Identify which cell holds the provided text, then report its (X, Y) central coordinate. 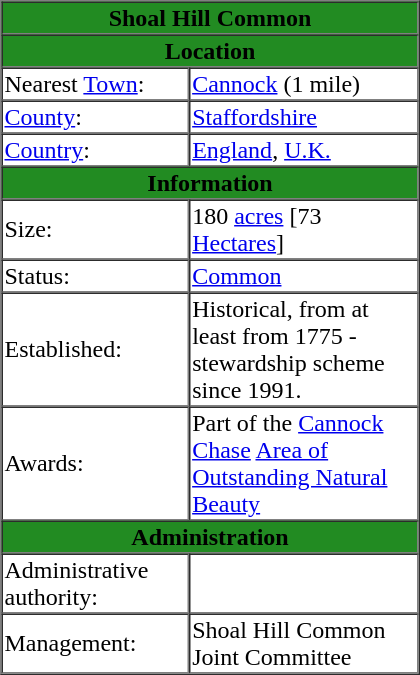
Location (210, 50)
Country: (96, 150)
Management: (96, 644)
Established: (96, 349)
Part of the Cannock Chase Area of Outstanding Natural Beauty (304, 463)
Status: (96, 276)
Size: (96, 230)
Staffordshire (304, 116)
Information (210, 182)
Nearest Town: (96, 84)
England, U.K. (304, 150)
Administrative authority: (96, 584)
180 acres [73 Hectares] (304, 230)
Shoal Hill Common Joint Committee (304, 644)
Cannock (1 mile) (304, 84)
Awards: (96, 463)
Common (304, 276)
County: (96, 116)
Administration (210, 536)
Shoal Hill Common (210, 18)
Historical, from at least from 1775 - stewardship scheme since 1991. (304, 349)
